Locate the cell with the specified text and output its [x, y] center coordinate. 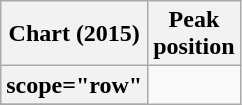
Peakposition [194, 34]
scope="row" [74, 85]
Chart (2015) [74, 34]
